Return the (x, y) coordinate for the center point of the cell that contains the specified text.  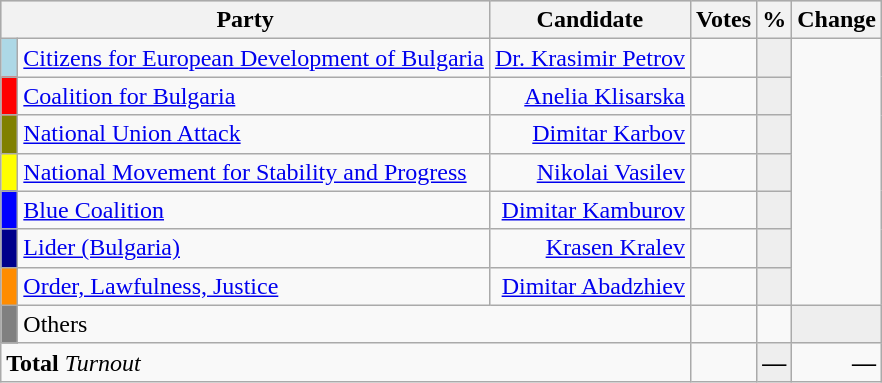
Dimitar Abadzhiev (590, 286)
Order, Lawfulness, Justice (254, 286)
Dimitar Kamburov (590, 210)
Citizens for European Development of Bulgaria (254, 58)
Candidate (590, 20)
Party (246, 20)
Total Turnout (346, 362)
National Union Attack (254, 134)
Krasen Kralev (590, 248)
Nikolai Vasilev (590, 172)
Coalition for Bulgaria (254, 96)
Anelia Klisarska (590, 96)
National Movement for Stability and Progress (254, 172)
Dimitar Karbov (590, 134)
Dr. Krasimir Petrov (590, 58)
Others (354, 324)
% (774, 20)
Votes (723, 20)
Blue Coalition (254, 210)
Change (837, 20)
Lider (Bulgaria) (254, 248)
